Find where the given text appears and provide that cell's center as (x, y) coordinate. 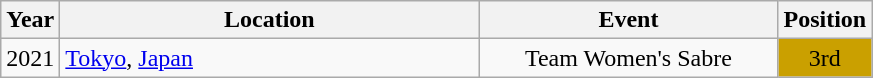
Location (270, 20)
Position (825, 20)
Tokyo, Japan (270, 58)
Event (628, 20)
2021 (30, 58)
3rd (825, 58)
Team Women's Sabre (628, 58)
Year (30, 20)
